Scan for the cell matching the given text and deliver its [x, y] coordinate at center. 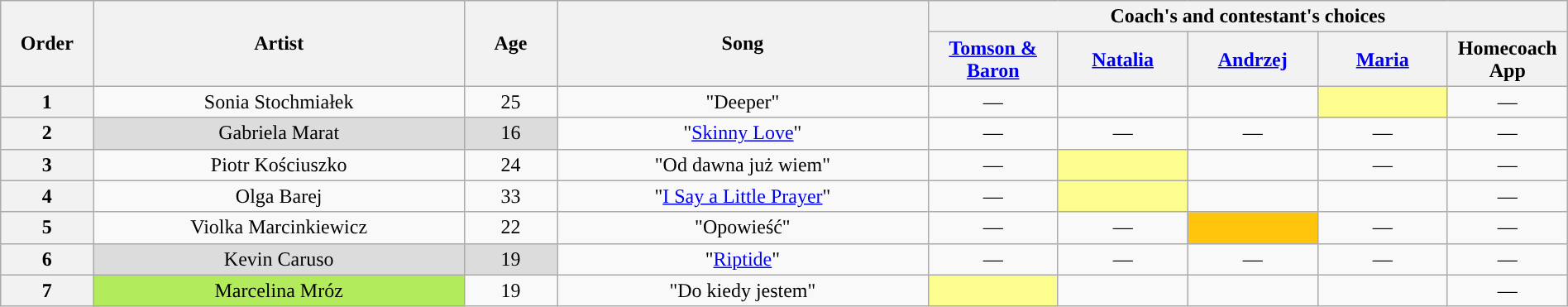
Song [743, 43]
Olga Barej [280, 196]
Order [47, 43]
Violka Marcinkiewicz [280, 228]
Andrzej [1252, 60]
"Riptide" [743, 259]
Natalia [1123, 60]
Age [510, 43]
Artist [280, 43]
Maria [1383, 60]
Gabriela Marat [280, 133]
7 [47, 290]
Kevin Caruso [280, 259]
"Opowieść" [743, 228]
Tomson & Baron [992, 60]
Homecoach App [1507, 60]
4 [47, 196]
2 [47, 133]
16 [510, 133]
22 [510, 228]
"Deeper" [743, 102]
"Do kiedy jestem" [743, 290]
33 [510, 196]
"I Say a Little Prayer" [743, 196]
Piotr Kościuszko [280, 165]
3 [47, 165]
Sonia Stochmiałek [280, 102]
"Od dawna już wiem" [743, 165]
Coach's and contestant's choices [1247, 17]
Marcelina Mróz [280, 290]
24 [510, 165]
25 [510, 102]
5 [47, 228]
1 [47, 102]
"Skinny Love" [743, 133]
6 [47, 259]
